For the text-containing cell, return its midpoint in (x, y) coordinate format. 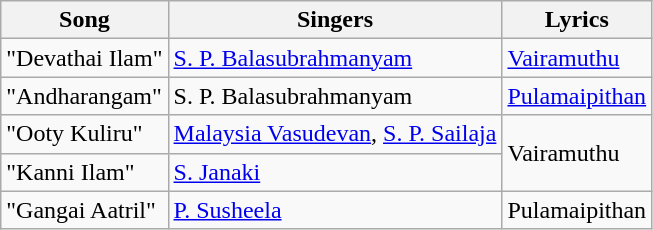
Lyrics (577, 20)
"Gangai Aatril" (84, 210)
"Andharangam" (84, 96)
S. Janaki (335, 172)
"Ooty Kuliru" (84, 134)
Song (84, 20)
Malaysia Vasudevan, S. P. Sailaja (335, 134)
P. Susheela (335, 210)
"Kanni Ilam" (84, 172)
"Devathai Ilam" (84, 58)
Singers (335, 20)
